Detect which cell encompasses the target text, then output its [X, Y] center coordinate. 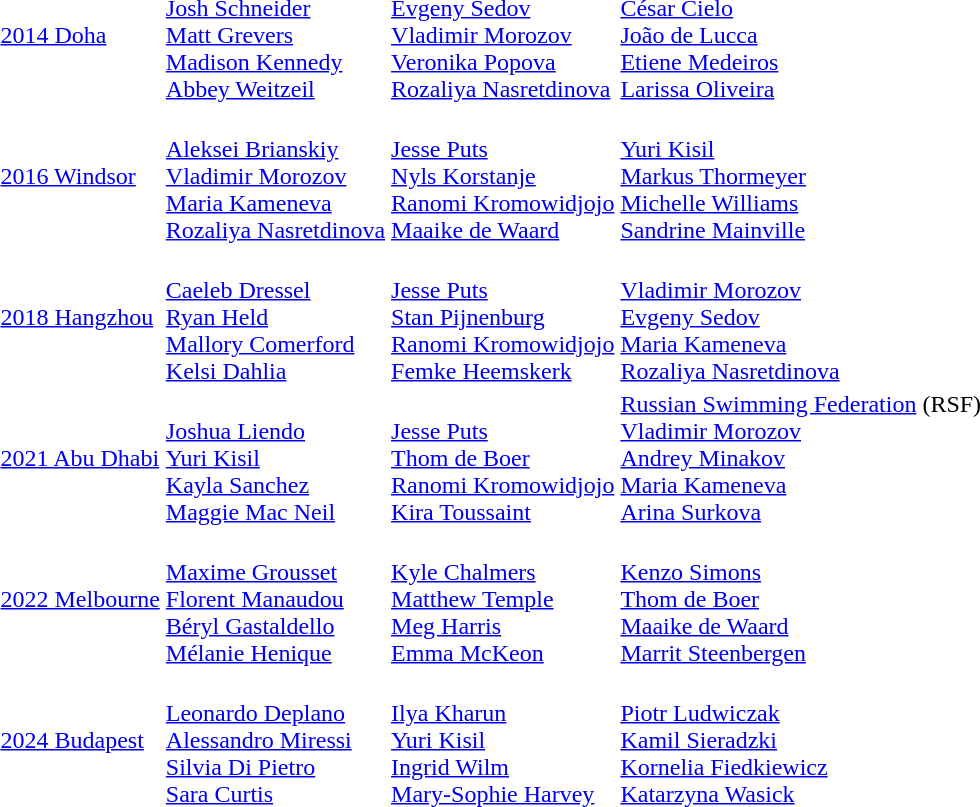
Maxime GroussetFlorent ManaudouBéryl GastaldelloMélanie Henique [275, 599]
Jesse PutsStan PijnenburgRanomi KromowidjojoFemke Heemskerk [503, 317]
Jesse PutsNyls KorstanjeRanomi KromowidjojoMaaike de Waard [503, 176]
Joshua LiendoYuri KisilKayla SanchezMaggie Mac Neil [275, 458]
Caeleb DresselRyan HeldMallory ComerfordKelsi Dahlia [275, 317]
Jesse PutsThom de BoerRanomi KromowidjojoKira Toussaint [503, 458]
Aleksei BrianskiyVladimir MorozovMaria KamenevaRozaliya Nasretdinova [275, 176]
Kyle ChalmersMatthew TempleMeg HarrisEmma McKeon [503, 599]
